Locate the cell with the specified text and output its (x, y) center coordinate. 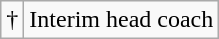
Interim head coach (122, 20)
† (12, 20)
